Determine the (x, y) coordinate at the center of the cell enclosing the given text.  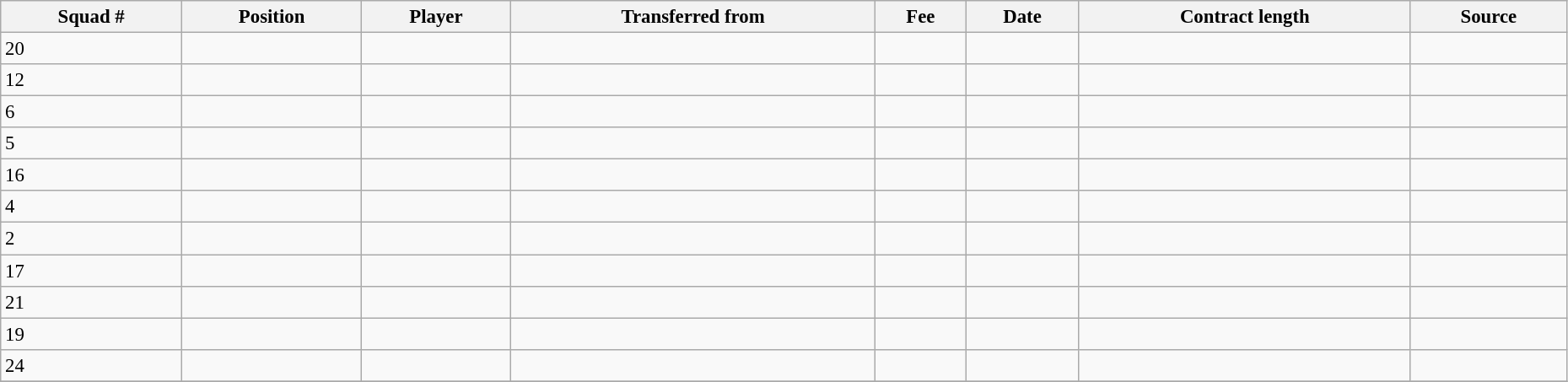
Player (437, 17)
12 (91, 80)
Source (1488, 17)
Date (1022, 17)
19 (91, 334)
5 (91, 143)
21 (91, 302)
24 (91, 365)
Position (272, 17)
2 (91, 239)
Transferred from (692, 17)
Contract length (1245, 17)
20 (91, 49)
Fee (921, 17)
4 (91, 207)
16 (91, 175)
6 (91, 112)
Squad # (91, 17)
17 (91, 271)
